For the text-containing cell, return its midpoint in [x, y] coordinate format. 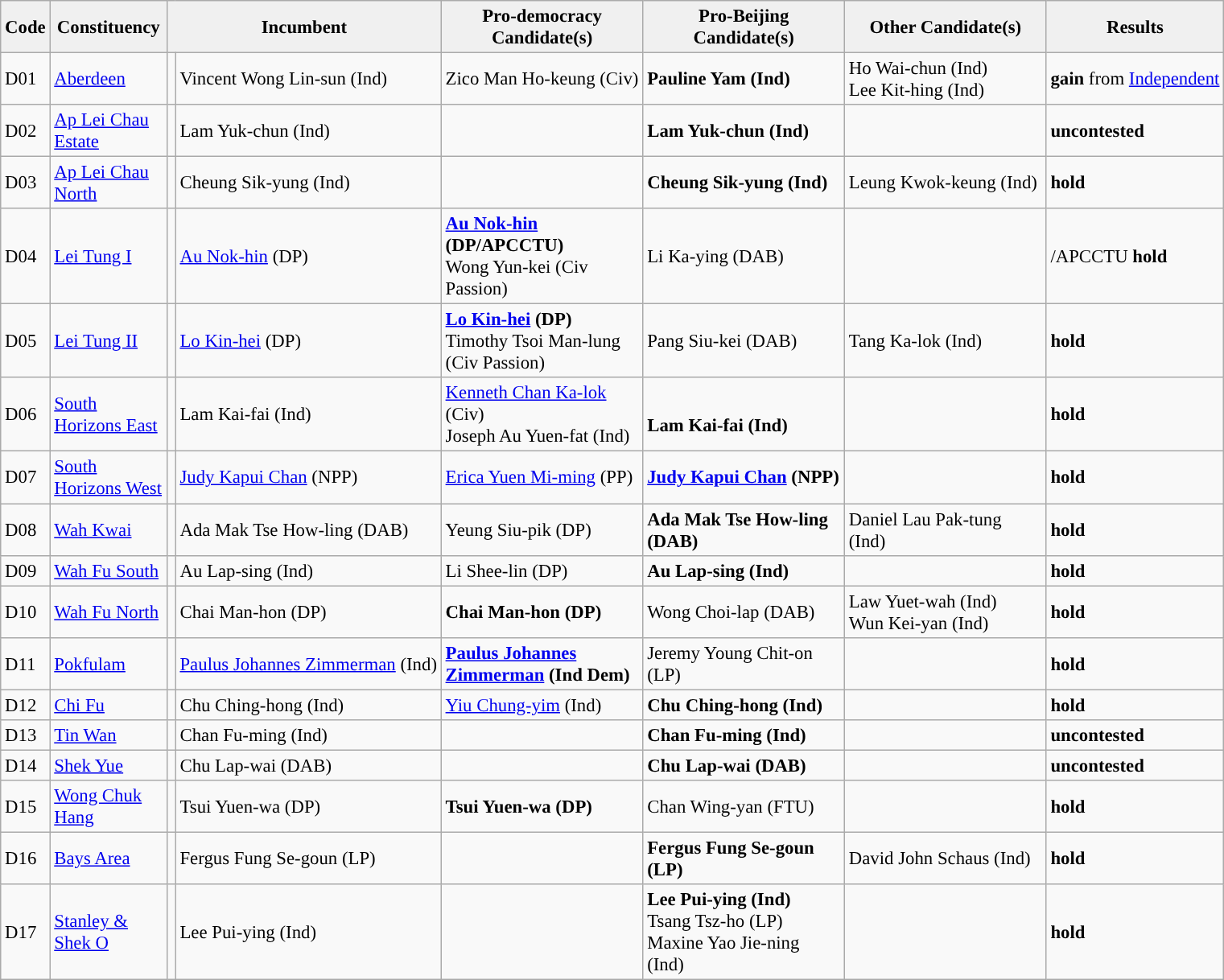
D02 [26, 130]
Bays Area [109, 858]
Aberdeen [109, 79]
D01 [26, 79]
Other Candidate(s) [945, 27]
D16 [26, 858]
Pang Siu-kei (DAB) [744, 341]
Pro-Beijing Candidate(s) [744, 27]
Daniel Lau Pak-tung (Ind) [945, 529]
Paulus Johannes Zimmerman (Ind) [308, 663]
Pokfulam [109, 663]
Wah Fu South [109, 570]
Wong Chuk Hang [109, 806]
Yeung Siu-pik (DP) [542, 529]
Au Nok-hin (DP) [308, 256]
Constituency [109, 27]
Yiu Chung-yim (Ind) [542, 705]
Tin Wan [109, 735]
Leung Kwok-keung (Ind) [945, 183]
Lo Kin-hei (DP) [308, 341]
D11 [26, 663]
D15 [26, 806]
Ho Wai-chun (Ind)Lee Kit-hing (Ind) [945, 79]
Shek Yue [109, 765]
Paulus Johannes Zimmerman (Ind Dem) [542, 663]
Ap Lei Chau Estate [109, 130]
Erica Yuen Mi-ming (PP) [542, 478]
D10 [26, 611]
Stanley & Shek O [109, 932]
Chi Fu [109, 705]
D12 [26, 705]
Lee Pui-ying (Ind)Tsang Tsz-ho (LP)Maxine Yao Jie-ning (Ind) [744, 932]
Lo Kin-hei (DP)Timothy Tsoi Man-lung (Civ Passion) [542, 341]
Pauline Yam (Ind) [744, 79]
South Horizons West [109, 478]
D08 [26, 529]
Pro-democracy Candidate(s) [542, 27]
Wah Fu North [109, 611]
D14 [26, 765]
Wong Choi-lap (DAB) [744, 611]
Results [1135, 27]
Zico Man Ho-keung (Civ) [542, 79]
Lee Pui-ying (Ind) [308, 932]
D04 [26, 256]
Tang Ka-lok (Ind) [945, 341]
Vincent Wong Lin-sun (Ind) [308, 79]
David John Schaus (Ind) [945, 858]
Chan Wing-yan (FTU) [744, 806]
Au Nok-hin (DP/APCCTU)Wong Yun-kei (Civ Passion) [542, 256]
D06 [26, 415]
Kenneth Chan Ka-lok (Civ)Joseph Au Yuen-fat (Ind) [542, 415]
Li Ka-ying (DAB) [744, 256]
Li Shee-lin (DP) [542, 570]
Code [26, 27]
D09 [26, 570]
Lei Tung I [109, 256]
D03 [26, 183]
/APCCTU hold [1135, 256]
gain from Independent [1135, 79]
D07 [26, 478]
Ap Lei Chau North [109, 183]
Lei Tung II [109, 341]
D13 [26, 735]
South Horizons East [109, 415]
Incumbent [304, 27]
Jeremy Young Chit-on (LP) [744, 663]
D17 [26, 932]
Law Yuet-wah (Ind)Wun Kei-yan (Ind) [945, 611]
D05 [26, 341]
Wah Kwai [109, 529]
